Capture the cell that displays the provided text and extract its (x, y) central coordinate. 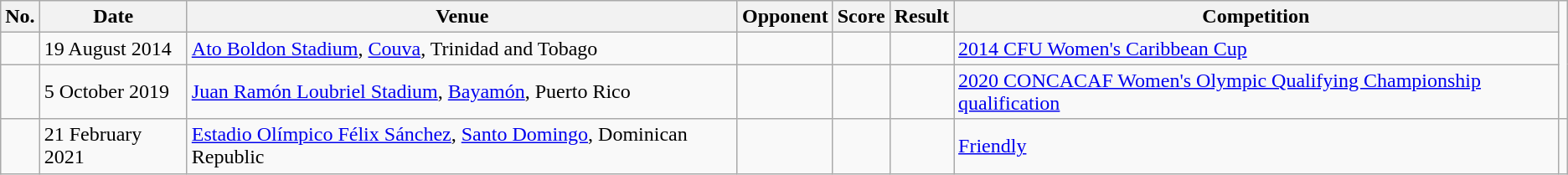
Result (921, 17)
Friendly (1256, 146)
Competition (1256, 17)
Ato Boldon Stadium, Couva, Trinidad and Tobago (462, 49)
21 February 2021 (113, 146)
Date (113, 17)
Juan Ramón Loubriel Stadium, Bayamón, Puerto Rico (462, 92)
2014 CFU Women's Caribbean Cup (1256, 49)
No. (20, 17)
Score (861, 17)
5 October 2019 (113, 92)
Opponent (785, 17)
19 August 2014 (113, 49)
2020 CONCACAF Women's Olympic Qualifying Championship qualification (1256, 92)
Estadio Olímpico Félix Sánchez, Santo Domingo, Dominican Republic (462, 146)
Venue (462, 17)
